Capture the cell that displays the provided text and extract its [X, Y] central coordinate. 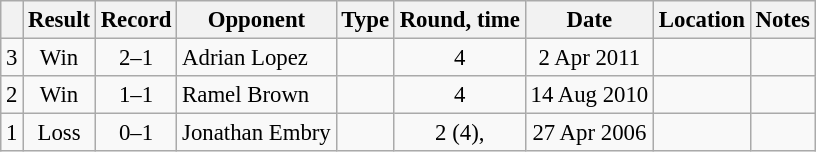
1–1 [136, 95]
Loss [60, 133]
Ramel Brown [256, 95]
27 Apr 2006 [589, 133]
Result [60, 20]
2 [12, 95]
Date [589, 20]
0–1 [136, 133]
Record [136, 20]
Jonathan Embry [256, 133]
Notes [782, 20]
2–1 [136, 58]
Round, time [460, 20]
2 Apr 2011 [589, 58]
Opponent [256, 20]
1 [12, 133]
2 (4), [460, 133]
Location [702, 20]
Type [365, 20]
3 [12, 58]
14 Aug 2010 [589, 95]
Adrian Lopez [256, 58]
